Search for the cell housing the specified text and yield its [X, Y] center coordinate. 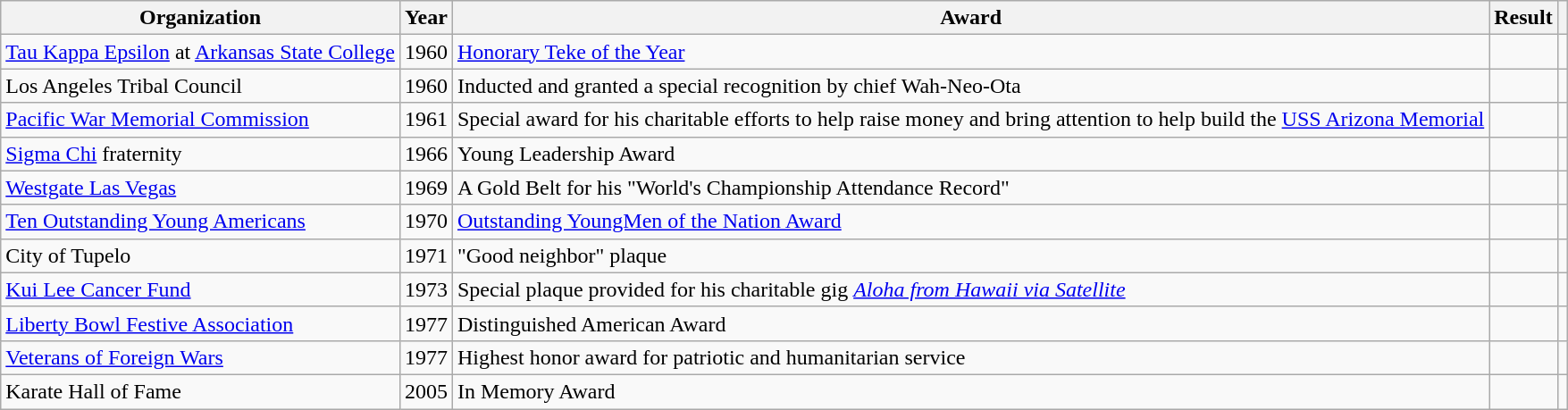
City of Tupelo [200, 255]
Inducted and granted a special recognition by chief Wah-Neo-Ota [970, 86]
1973 [425, 289]
"Good neighbor" plaque [970, 255]
Sigma Chi fraternity [200, 154]
Result [1523, 18]
Tau Kappa Epsilon at Arkansas State College [200, 52]
1961 [425, 120]
2005 [425, 391]
1969 [425, 188]
Westgate Las Vegas [200, 188]
Year [425, 18]
Karate Hall of Fame [200, 391]
1970 [425, 222]
Ten Outstanding Young Americans [200, 222]
Special plaque provided for his charitable gig Aloha from Hawaii via Satellite [970, 289]
Highest honor award for patriotic and humanitarian service [970, 357]
Young Leadership Award [970, 154]
Distinguished American Award [970, 323]
Award [970, 18]
Organization [200, 18]
Honorary Teke of the Year [970, 52]
Outstanding YoungMen of the Nation Award [970, 222]
In Memory Award [970, 391]
Kui Lee Cancer Fund [200, 289]
Los Angeles Tribal Council [200, 86]
1966 [425, 154]
Veterans of Foreign Wars [200, 357]
Pacific War Memorial Commission [200, 120]
1971 [425, 255]
A Gold Belt for his "World's Championship Attendance Record" [970, 188]
Special award for his charitable efforts to help raise money and bring attention to help build the USS Arizona Memorial [970, 120]
Liberty Bowl Festive Association [200, 323]
